Determine the [X, Y] coordinate at the center of the cell enclosing the given text.  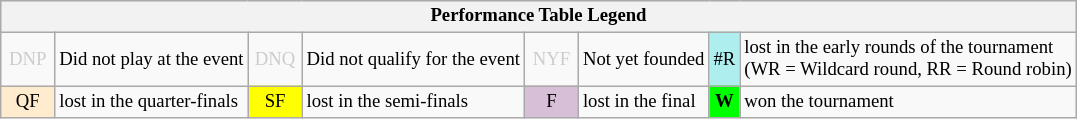
Did not qualify for the event [413, 60]
DNP [28, 60]
NYF [551, 60]
won the tournament [908, 102]
lost in the quarter-finals [152, 102]
DNQ [275, 60]
F [551, 102]
Performance Table Legend [538, 16]
Not yet founded [643, 60]
lost in the semi-finals [413, 102]
Did not play at the event [152, 60]
lost in the early rounds of the tournament(WR = Wildcard round, RR = Round robin) [908, 60]
#R [724, 60]
W [724, 102]
QF [28, 102]
SF [275, 102]
lost in the final [643, 102]
